Search for the cell housing the specified text and yield its (X, Y) center coordinate. 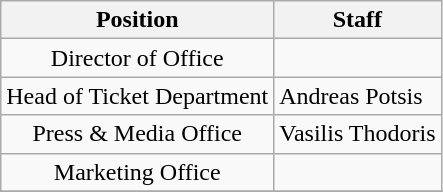
Vasilis Thodoris (358, 134)
Head of Ticket Department (138, 96)
Staff (358, 20)
Press & Media Office (138, 134)
Position (138, 20)
Marketing Office (138, 172)
Andreas Potsis (358, 96)
Director of Office (138, 58)
